From the cell containing the given text, extract its center point as [X, Y] coordinate. 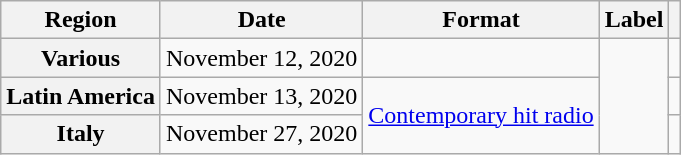
November 13, 2020 [261, 96]
November 27, 2020 [261, 134]
Region [81, 20]
Date [261, 20]
Label [634, 20]
Format [481, 20]
November 12, 2020 [261, 58]
Various [81, 58]
Contemporary hit radio [481, 115]
Italy [81, 134]
Latin America [81, 96]
